Identify which cell holds the provided text, then report its [x, y] central coordinate. 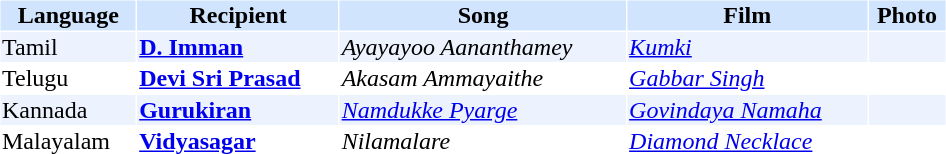
Film [748, 15]
Language [68, 15]
Kannada [68, 110]
Namdukke Pyarge [483, 110]
Devi Sri Prasad [238, 79]
Akasam Ammayaithe [483, 79]
Ayayayoo Aananthamey [483, 47]
Telugu [68, 79]
Kumki [748, 47]
Gurukiran [238, 110]
Recipient [238, 15]
Tamil [68, 47]
Photo [906, 15]
Govindaya Namaha [748, 110]
Song [483, 15]
Gabbar Singh [748, 79]
D. Imman [238, 47]
